Determine the (x, y) coordinate at the center of the cell enclosing the given text.  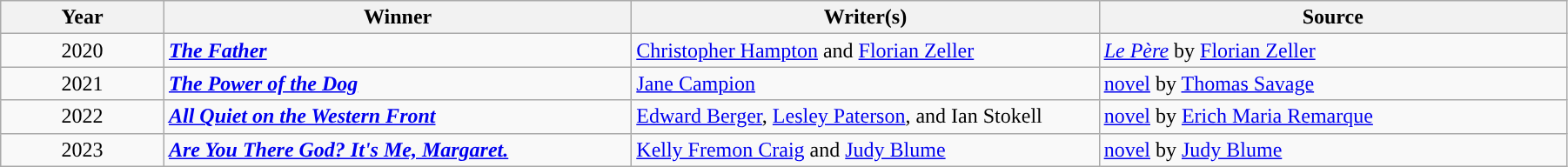
Winner (397, 17)
Le Père by Florian Zeller (1333, 50)
Source (1333, 17)
The Power of the Dog (397, 83)
All Quiet on the Western Front (397, 117)
2021 (83, 83)
novel by Erich Maria Remarque (1333, 117)
2022 (83, 117)
Are You There God? It's Me, Margaret. (397, 150)
Jane Campion (865, 83)
2023 (83, 150)
Christopher Hampton and Florian Zeller (865, 50)
novel by Thomas Savage (1333, 83)
2020 (83, 50)
novel by Judy Blume (1333, 150)
Kelly Fremon Craig and Judy Blume (865, 150)
Writer(s) (865, 17)
Year (83, 17)
Edward Berger, Lesley Paterson, and Ian Stokell (865, 117)
The Father (397, 50)
